Detect which cell encompasses the target text, then output its [X, Y] center coordinate. 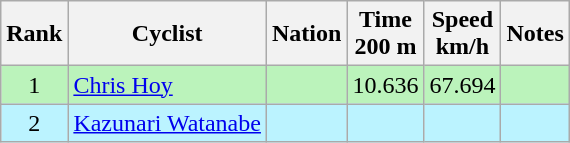
67.694 [462, 85]
Speedkm/h [462, 34]
2 [34, 123]
1 [34, 85]
Kazunari Watanabe [168, 123]
Rank [34, 34]
Chris Hoy [168, 85]
Time200 m [386, 34]
Notes [535, 34]
Nation [306, 34]
Cyclist [168, 34]
10.636 [386, 85]
